Determine the (x, y) coordinate at the center of the cell enclosing the given text.  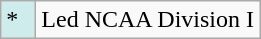
* (18, 20)
Led NCAA Division I (148, 20)
